Extract the [X, Y] coordinate from the center of the cell holding the provided text.  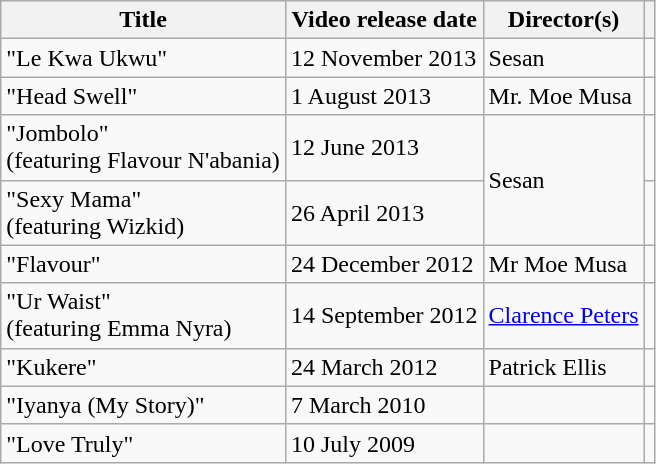
"Flavour" [144, 264]
14 September 2012 [384, 316]
Director(s) [564, 20]
"Kukere" [144, 367]
Patrick Ellis [564, 367]
"Sexy Mama" (featuring Wizkid) [144, 212]
Video release date [384, 20]
26 April 2013 [384, 212]
7 March 2010 [384, 405]
24 December 2012 [384, 264]
"Jombolo" (featuring Flavour N'abania) [144, 148]
12 November 2013 [384, 58]
"Head Swell" [144, 96]
Title [144, 20]
Clarence Peters [564, 316]
"Le Kwa Ukwu" [144, 58]
"Iyanya (My Story)" [144, 405]
12 June 2013 [384, 148]
"Love Truly" [144, 443]
10 July 2009 [384, 443]
Mr. Moe Musa [564, 96]
1 August 2013 [384, 96]
24 March 2012 [384, 367]
"Ur Waist" (featuring Emma Nyra) [144, 316]
Mr Moe Musa [564, 264]
